Capture the cell that displays the provided text and extract its (X, Y) central coordinate. 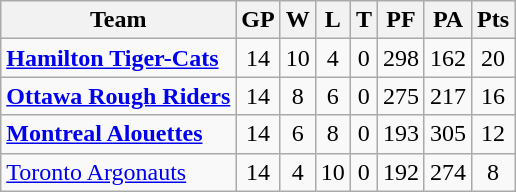
Montreal Alouettes (118, 134)
W (298, 20)
PF (400, 20)
GP (258, 20)
12 (494, 134)
T (364, 20)
162 (448, 58)
16 (494, 96)
Pts (494, 20)
192 (400, 172)
193 (400, 134)
Hamilton Tiger-Cats (118, 58)
Toronto Argonauts (118, 172)
Ottawa Rough Riders (118, 96)
L (332, 20)
275 (400, 96)
PA (448, 20)
217 (448, 96)
305 (448, 134)
Team (118, 20)
298 (400, 58)
274 (448, 172)
20 (494, 58)
